Locate the cell with the specified text and output its [x, y] center coordinate. 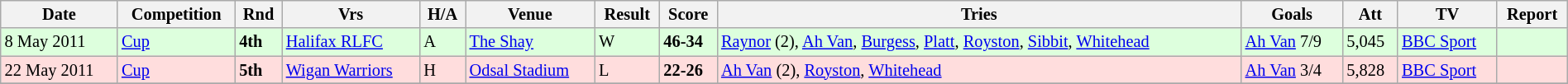
Ah Van (2), Royston, Whitehead [979, 70]
8 May 2011 [60, 42]
Raynor (2), Ah Van, Burgess, Platt, Royston, Sibbit, Whitehead [979, 42]
4th [258, 42]
5,828 [1370, 70]
Ah Van 3/4 [1292, 70]
Vrs [351, 14]
Venue [531, 14]
22 May 2011 [60, 70]
Result [627, 14]
46-34 [688, 42]
Halifax RLFC [351, 42]
Odsal Stadium [531, 70]
L [627, 70]
H/A [442, 14]
W [627, 42]
Competition [176, 14]
22-26 [688, 70]
Rnd [258, 14]
Goals [1292, 14]
Score [688, 14]
TV [1447, 14]
The Shay [531, 42]
5th [258, 70]
Report [1532, 14]
Att [1370, 14]
Tries [979, 14]
5,045 [1370, 42]
H [442, 70]
A [442, 42]
Wigan Warriors [351, 70]
Ah Van 7/9 [1292, 42]
Date [60, 14]
